Identify which cell holds the provided text, then report its [x, y] central coordinate. 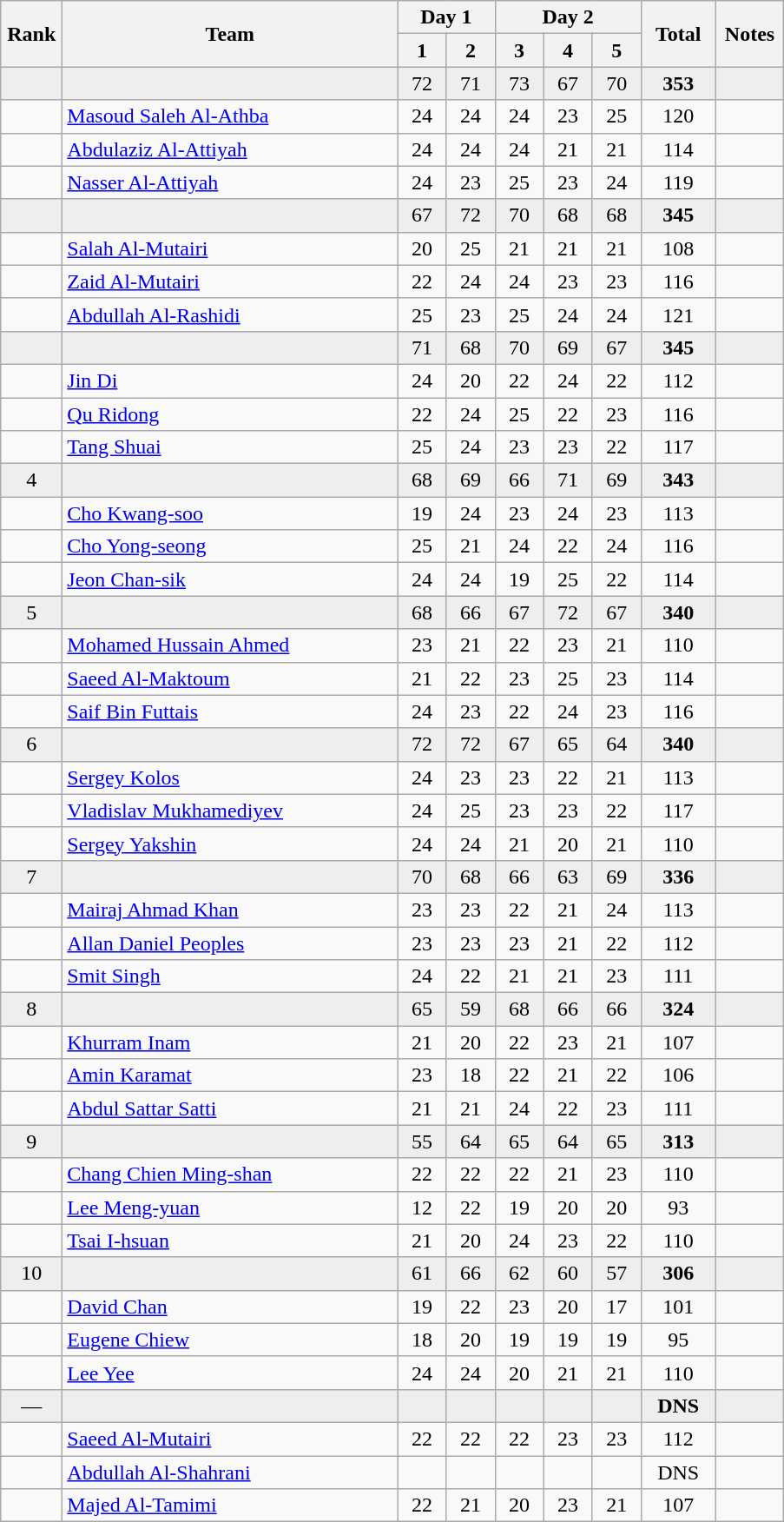
Abdulaziz Al-Attiyah [230, 149]
9 [31, 1141]
Lee Yee [230, 1373]
David Chan [230, 1307]
73 [519, 83]
Amin Karamat [230, 1075]
Smit Singh [230, 976]
Khurram Inam [230, 1042]
Saeed Al-Mutairi [230, 1439]
61 [422, 1274]
63 [568, 877]
57 [616, 1274]
Lee Meng-yuan [230, 1208]
Abdullah Al-Shahrani [230, 1472]
106 [678, 1075]
Jin Di [230, 380]
Abdullah Al-Rashidi [230, 314]
Tang Shuai [230, 447]
55 [422, 1141]
306 [678, 1274]
Team [230, 34]
— [31, 1406]
Tsai I-hsuan [230, 1241]
Chang Chien Ming-shan [230, 1175]
101 [678, 1307]
59 [471, 1009]
Sergey Yakshin [230, 844]
Nasser Al-Attiyah [230, 182]
353 [678, 83]
Cho Kwang-soo [230, 513]
Day 2 [568, 17]
60 [568, 1274]
Masoud Saleh Al-Athba [230, 116]
95 [678, 1340]
Zaid Al-Mutairi [230, 281]
10 [31, 1274]
Vladislav Mukhamediyev [230, 811]
6 [31, 744]
324 [678, 1009]
17 [616, 1307]
119 [678, 182]
1 [422, 50]
Day 1 [446, 17]
8 [31, 1009]
93 [678, 1208]
12 [422, 1208]
Notes [750, 34]
3 [519, 50]
Allan Daniel Peoples [230, 943]
Mairaj Ahmad Khan [230, 910]
Eugene Chiew [230, 1340]
Rank [31, 34]
336 [678, 877]
121 [678, 314]
Majed Al-Tamimi [230, 1505]
Saif Bin Futtais [230, 711]
343 [678, 480]
313 [678, 1141]
120 [678, 116]
7 [31, 877]
Salah Al-Mutairi [230, 248]
Qu Ridong [230, 414]
62 [519, 1274]
Mohamed Hussain Ahmed [230, 645]
Jeon Chan-sik [230, 579]
Saeed Al-Maktoum [230, 678]
Sergey Kolos [230, 778]
2 [471, 50]
Abdul Sattar Satti [230, 1108]
Cho Yong-seong [230, 546]
108 [678, 248]
Total [678, 34]
